Locate the cell with the specified text and output its [X, Y] center coordinate. 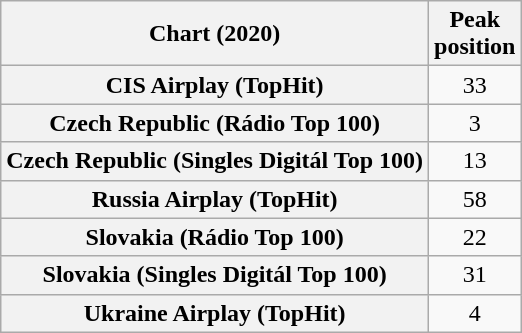
Ukraine Airplay (TopHit) [215, 313]
Czech Republic (Singles Digitál Top 100) [215, 161]
Chart (2020) [215, 34]
Peakposition [475, 34]
3 [475, 123]
13 [475, 161]
33 [475, 85]
22 [475, 237]
CIS Airplay (TopHit) [215, 85]
4 [475, 313]
Czech Republic (Rádio Top 100) [215, 123]
58 [475, 199]
Slovakia (Singles Digitál Top 100) [215, 275]
Slovakia (Rádio Top 100) [215, 237]
31 [475, 275]
Russia Airplay (TopHit) [215, 199]
